Extract the (X, Y) coordinate from the center of the cell holding the provided text.  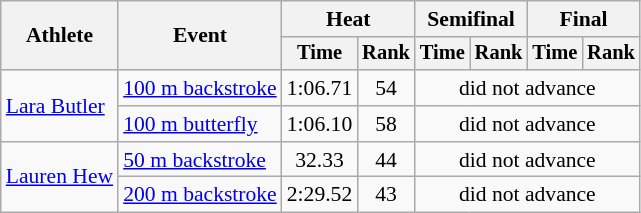
100 m backstroke (200, 88)
58 (386, 124)
44 (386, 160)
54 (386, 88)
Lara Butler (60, 106)
100 m butterfly (200, 124)
Final (583, 19)
32.33 (320, 160)
Athlete (60, 36)
Heat (348, 19)
2:29.52 (320, 195)
200 m backstroke (200, 195)
43 (386, 195)
Lauren Hew (60, 178)
1:06.71 (320, 88)
Event (200, 36)
50 m backstroke (200, 160)
Semifinal (471, 19)
1:06.10 (320, 124)
